Extract the (X, Y) coordinate from the center of the cell holding the provided text.  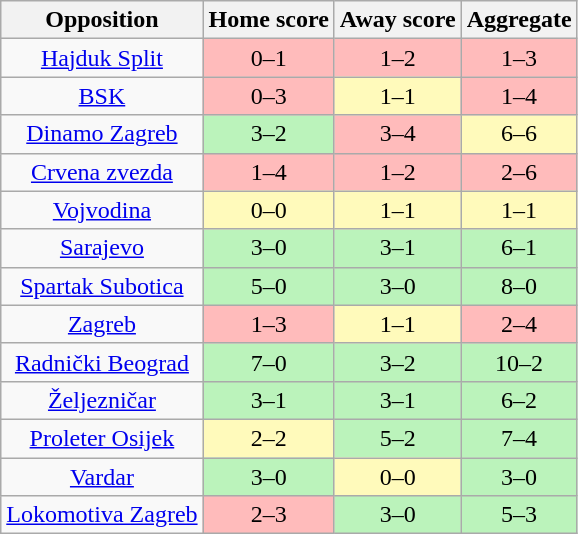
7–0 (268, 362)
BSK (102, 96)
6–1 (519, 248)
2–3 (268, 515)
2–6 (519, 172)
Zagreb (102, 324)
Crvena zvezda (102, 172)
7–4 (519, 438)
0–1 (268, 58)
5–0 (268, 286)
Spartak Subotica (102, 286)
Vojvodina (102, 210)
Aggregate (519, 20)
Sarajevo (102, 248)
Željezničar (102, 400)
8–0 (519, 286)
Proleter Osijek (102, 438)
Home score (268, 20)
5–2 (398, 438)
0–3 (268, 96)
Lokomotiva Zagreb (102, 515)
3–4 (398, 134)
Radnički Beograd (102, 362)
6–6 (519, 134)
10–2 (519, 362)
Away score (398, 20)
Hajduk Split (102, 58)
6–2 (519, 400)
Dinamo Zagreb (102, 134)
Vardar (102, 477)
Opposition (102, 20)
2–4 (519, 324)
5–3 (519, 515)
2–2 (268, 438)
